Determine the (x, y) coordinate at the center of the cell enclosing the given text.  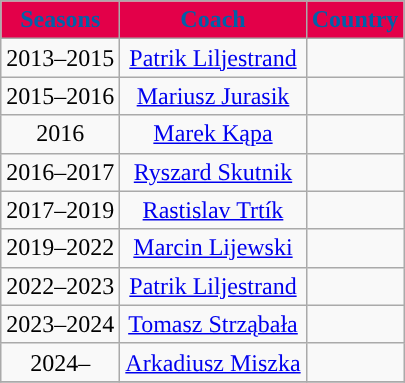
2013–2015 (60, 58)
2015–2016 (60, 96)
Arkadiusz Miszka (213, 362)
2019–2022 (60, 248)
Mariusz Jurasik (213, 96)
Marek Kąpa (213, 134)
Seasons (60, 20)
2022–2023 (60, 286)
Country (355, 20)
2016–2017 (60, 172)
2017–2019 (60, 210)
2023–2024 (60, 324)
2024– (60, 362)
2016 (60, 134)
Coach (213, 20)
Marcin Lijewski (213, 248)
Tomasz Strząbała (213, 324)
Rastislav Trtík (213, 210)
Ryszard Skutnik (213, 172)
